Output the (x, y) coordinate of the center of the cell containing the given text.  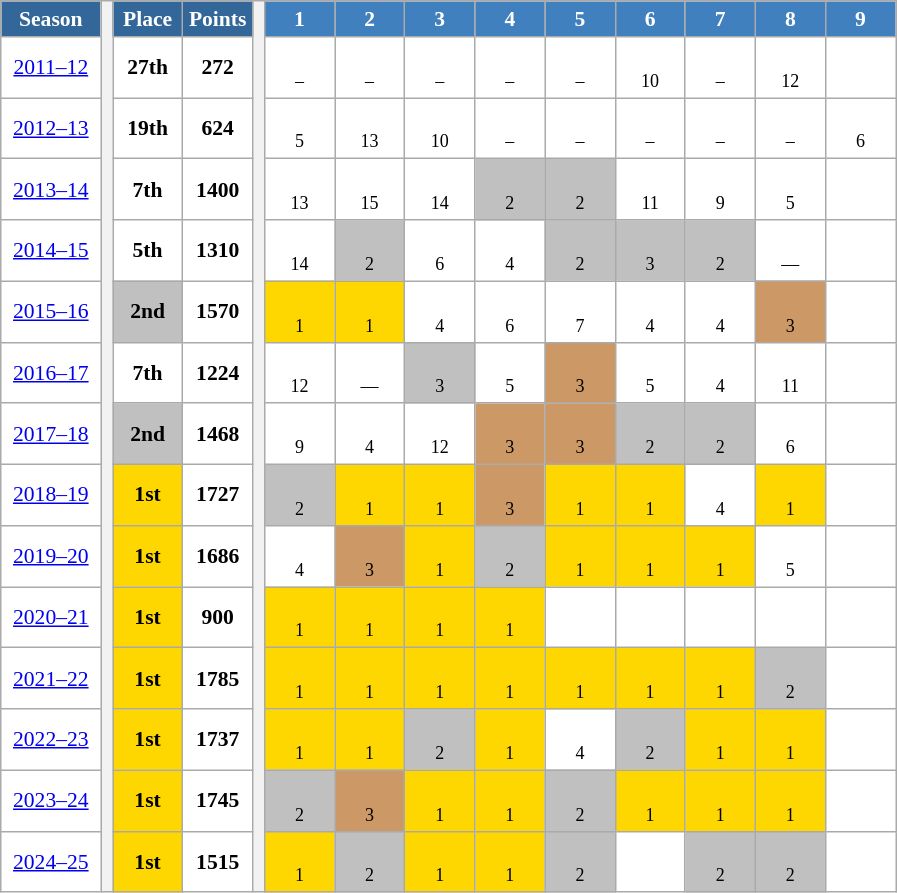
2024–25 (51, 862)
2018–19 (51, 496)
272 (218, 68)
900 (218, 618)
Points (218, 19)
2013–14 (51, 190)
2012–13 (51, 128)
1224 (218, 372)
1686 (218, 556)
15 (369, 190)
2011–12 (51, 68)
624 (218, 128)
2014–15 (51, 250)
2019–20 (51, 556)
2016–17 (51, 372)
5th (147, 250)
2021–22 (51, 678)
2022–23 (51, 740)
1310 (218, 250)
1785 (218, 678)
1570 (218, 312)
Place (147, 19)
1745 (218, 800)
1737 (218, 740)
2015–16 (51, 312)
19th (147, 128)
8 (790, 19)
2017–18 (51, 434)
Season (51, 19)
1400 (218, 190)
1468 (218, 434)
2023–24 (51, 800)
27th (147, 68)
1515 (218, 862)
1727 (218, 496)
2020–21 (51, 618)
